Identify which cell holds the provided text, then report its [X, Y] central coordinate. 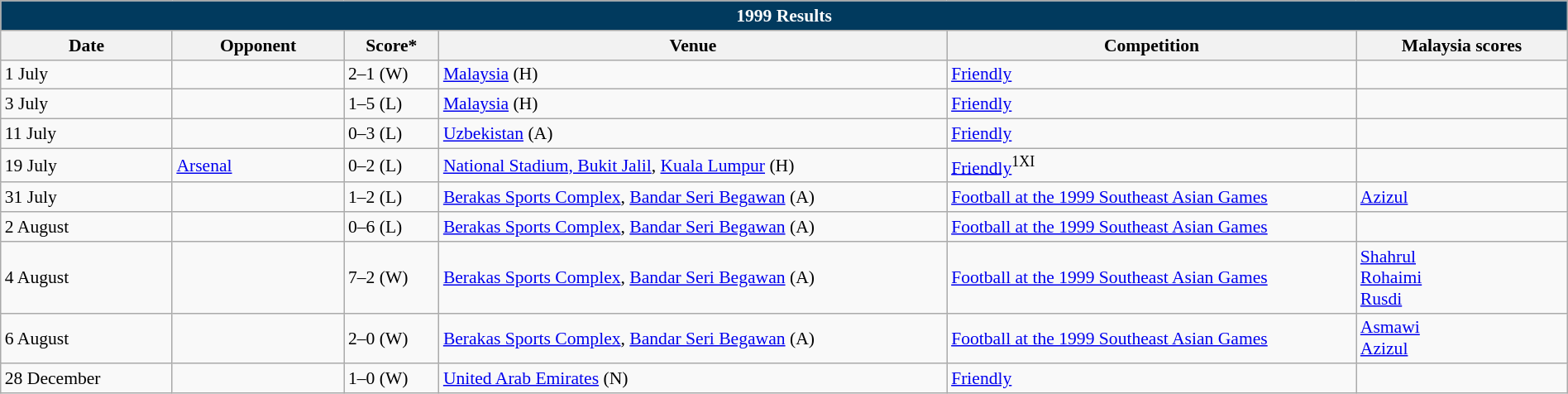
7–2 (W) [392, 278]
6 August [87, 338]
11 July [87, 134]
Competition [1151, 46]
1–5 (L) [392, 104]
National Stadium, Bukit Jalil, Kuala Lumpur (H) [693, 166]
Shahrul Rohaimi Rusdi [1462, 278]
Azizul [1462, 198]
2 August [87, 227]
0–6 (L) [392, 227]
Asmawi Azizul [1462, 338]
Opponent [258, 46]
0–3 (L) [392, 134]
0–2 (L) [392, 166]
1 July [87, 74]
Friendly1XI [1151, 166]
3 July [87, 104]
1999 Results [784, 16]
Arsenal [258, 166]
Uzbekistan (A) [693, 134]
4 August [87, 278]
2–1 (W) [392, 74]
1–2 (L) [392, 198]
Score* [392, 46]
28 December [87, 379]
2–0 (W) [392, 338]
Malaysia scores [1462, 46]
United Arab Emirates (N) [693, 379]
19 July [87, 166]
Venue [693, 46]
Date [87, 46]
1–0 (W) [392, 379]
31 July [87, 198]
